Return the (X, Y) coordinate for the center point of the cell that contains the specified text.  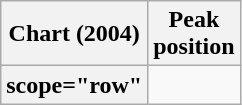
scope="row" (74, 85)
Chart (2004) (74, 34)
Peakposition (194, 34)
